For the text-containing cell, return its midpoint in [x, y] coordinate format. 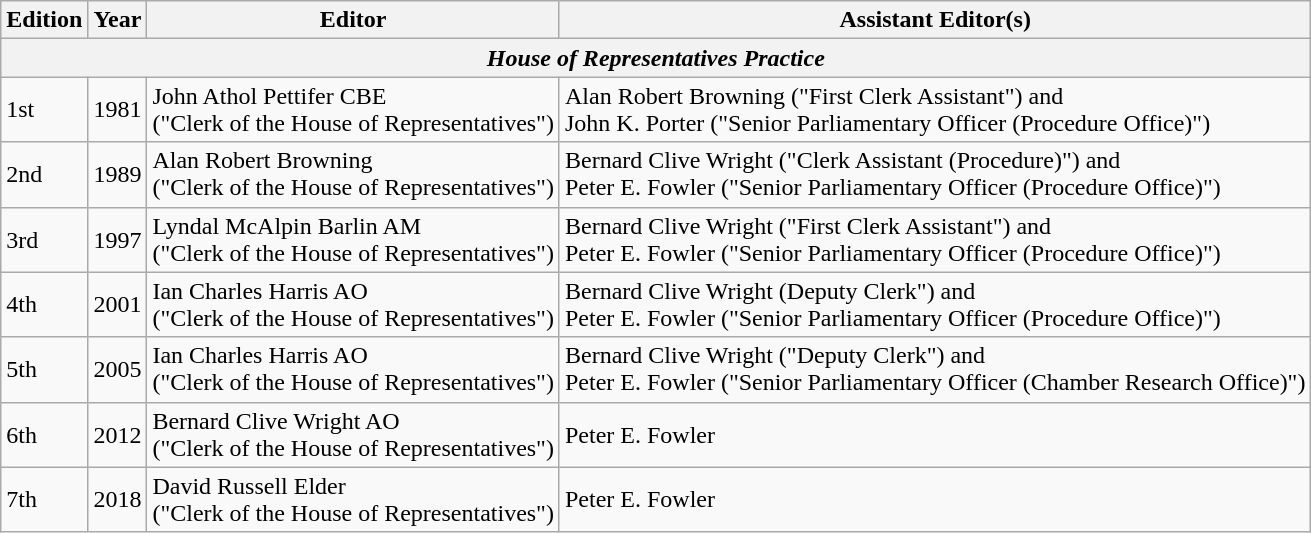
Assistant Editor(s) [935, 20]
3rd [44, 240]
4th [44, 304]
2005 [118, 370]
Editor [354, 20]
Year [118, 20]
Ian Charles Harris AO ("Clerk of the House of Representatives") [354, 370]
Ian Charles Harris AO("Clerk of the House of Representatives") [354, 304]
7th [44, 500]
Alan Robert Browning ("Clerk of the House of Representatives") [354, 174]
1997 [118, 240]
5th [44, 370]
2nd [44, 174]
Lyndal McAlpin Barlin AM ("Clerk of the House of Representatives") [354, 240]
1st [44, 110]
6th [44, 434]
2012 [118, 434]
Bernard Clive Wright ("First Clerk Assistant") and Peter E. Fowler ("Senior Parliamentary Officer (Procedure Office)") [935, 240]
House of Representatives Practice [656, 58]
Alan Robert Browning ("First Clerk Assistant") and John K. Porter ("Senior Parliamentary Officer (Procedure Office)") [935, 110]
Bernard Clive Wright AO ("Clerk of the House of Representatives") [354, 434]
Edition [44, 20]
Bernard Clive Wright ("Deputy Clerk") and Peter E. Fowler ("Senior Parliamentary Officer (Chamber Research Office)") [935, 370]
2001 [118, 304]
2018 [118, 500]
Bernard Clive Wright ("Clerk Assistant (Procedure)") and Peter E. Fowler ("Senior Parliamentary Officer (Procedure Office)") [935, 174]
1989 [118, 174]
David Russell Elder ("Clerk of the House of Representatives") [354, 500]
1981 [118, 110]
Bernard Clive Wright (Deputy Clerk") and Peter E. Fowler ("Senior Parliamentary Officer (Procedure Office)") [935, 304]
John Athol Pettifer CBE ("Clerk of the House of Representatives") [354, 110]
